Determine the [X, Y] coordinate at the center of the cell enclosing the given text.  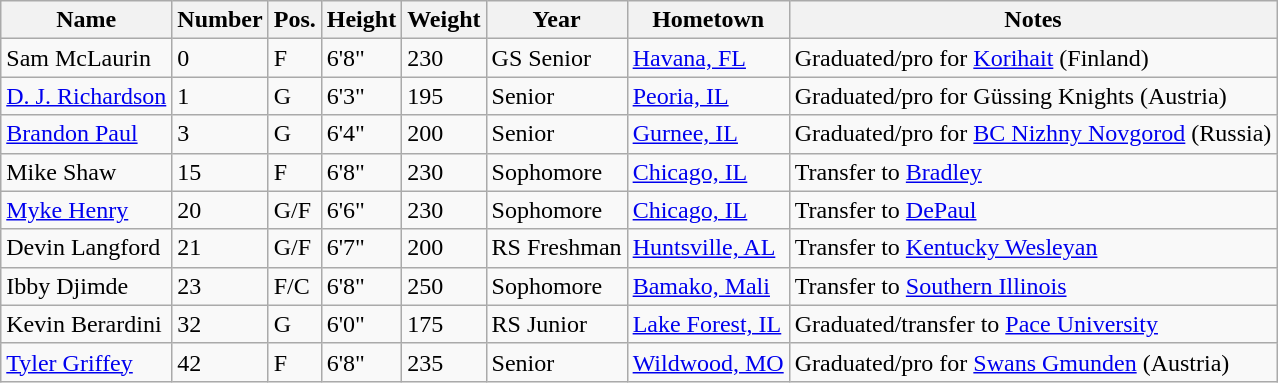
Devin Langford [86, 248]
RS Junior [556, 324]
Mike Shaw [86, 172]
Tyler Griffey [86, 362]
6'7" [361, 248]
32 [220, 324]
D. J. Richardson [86, 96]
Lake Forest, IL [708, 324]
Transfer to Bradley [1033, 172]
Graduated/pro for BC Nizhny Novgorod (Russia) [1033, 134]
42 [220, 362]
RS Freshman [556, 248]
6'6" [361, 210]
235 [444, 362]
Transfer to Southern Illinois [1033, 286]
Notes [1033, 20]
Graduated/transfer to Pace University [1033, 324]
Pos. [294, 20]
Gurnee, IL [708, 134]
Myke Henry [86, 210]
20 [220, 210]
Graduated/pro for Güssing Knights (Austria) [1033, 96]
1 [220, 96]
Huntsville, AL [708, 248]
Kevin Berardini [86, 324]
195 [444, 96]
Name [86, 20]
GS Senior [556, 58]
Bamako, Mali [708, 286]
Graduated/pro for Korihait (Finland) [1033, 58]
Transfer to DePaul [1033, 210]
15 [220, 172]
Havana, FL [708, 58]
23 [220, 286]
Brandon Paul [86, 134]
Number [220, 20]
250 [444, 286]
3 [220, 134]
21 [220, 248]
Height [361, 20]
0 [220, 58]
Weight [444, 20]
Peoria, IL [708, 96]
F/C [294, 286]
Wildwood, MO [708, 362]
175 [444, 324]
Year [556, 20]
6'0" [361, 324]
Transfer to Kentucky Wesleyan [1033, 248]
6'4" [361, 134]
Graduated/pro for Swans Gmunden (Austria) [1033, 362]
Ibby Djimde [86, 286]
Hometown [708, 20]
Sam McLaurin [86, 58]
6'3" [361, 96]
